Detect which cell encompasses the target text, then output its (X, Y) center coordinate. 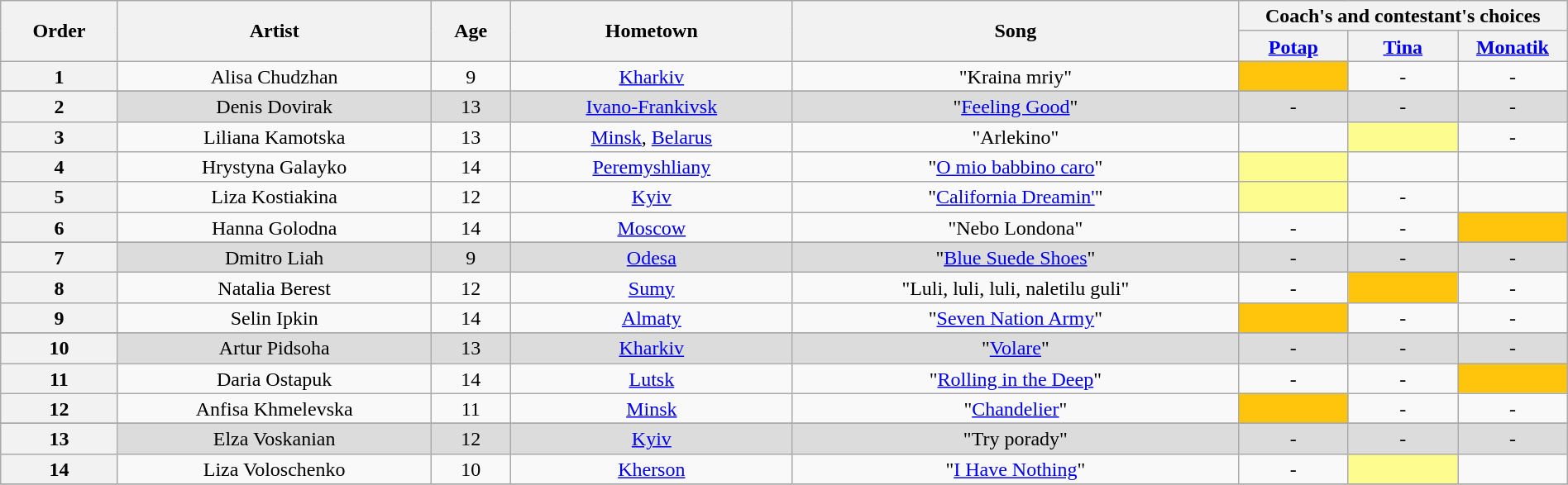
Liza Voloschenko (275, 469)
Liza Kostiakina (275, 197)
Artist (275, 31)
Potap (1293, 46)
"Volare" (1016, 349)
5 (60, 197)
Dmitro Liah (275, 258)
Kherson (652, 469)
1 (60, 76)
Tina (1403, 46)
7 (60, 258)
"California Dreamin'" (1016, 197)
Daria Ostapuk (275, 378)
Age (471, 31)
Hrystyna Galayko (275, 167)
Peremyshliany (652, 167)
"Feeling Good" (1016, 106)
Denis Dovirak (275, 106)
Order (60, 31)
Coach's and contestant's choices (1403, 17)
Song (1016, 31)
Anfisa Khmelevska (275, 408)
Liliana Kamotska (275, 137)
Hometown (652, 31)
Elza Voskanian (275, 440)
Moscow (652, 228)
Odesa (652, 258)
"Seven Nation Army" (1016, 317)
Ivano-Frankivsk (652, 106)
6 (60, 228)
"O mio babbino caro" (1016, 167)
"Blue Suede Shoes" (1016, 258)
8 (60, 288)
"I Have Nothing" (1016, 469)
Natalia Berest (275, 288)
"Kraina mriy" (1016, 76)
Lutsk (652, 378)
"Luli, luli, luli, naletilu guli" (1016, 288)
"Nebo Londona" (1016, 228)
Alisa Chudzhan (275, 76)
"Try porady" (1016, 440)
"Arlekino" (1016, 137)
Sumy (652, 288)
"Rolling in the Deep" (1016, 378)
3 (60, 137)
Artur Pidsoha (275, 349)
Hanna Golodna (275, 228)
2 (60, 106)
Selin Ipkin (275, 317)
Almaty (652, 317)
Minsk (652, 408)
Minsk, Belarus (652, 137)
"Chandelier" (1016, 408)
4 (60, 167)
Monatik (1513, 46)
